Detect which cell encompasses the target text, then output its (X, Y) center coordinate. 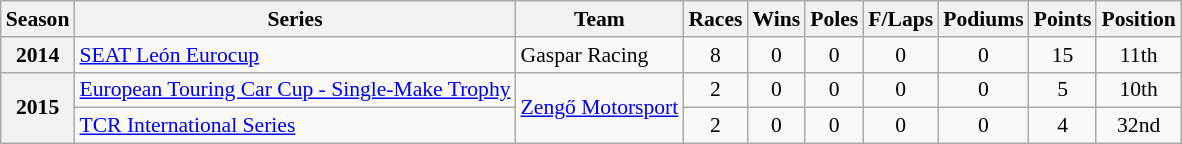
2014 (38, 55)
2015 (38, 108)
SEAT León Eurocup (294, 55)
8 (715, 55)
Wins (776, 19)
Team (600, 19)
15 (1063, 55)
10th (1138, 90)
Gaspar Racing (600, 55)
European Touring Car Cup - Single-Make Trophy (294, 90)
Poles (834, 19)
Series (294, 19)
Points (1063, 19)
Races (715, 19)
4 (1063, 126)
Zengő Motorsport (600, 108)
32nd (1138, 126)
Position (1138, 19)
Podiums (984, 19)
F/Laps (900, 19)
Season (38, 19)
TCR International Series (294, 126)
5 (1063, 90)
11th (1138, 55)
